For the text-containing cell, return its midpoint in [X, Y] coordinate format. 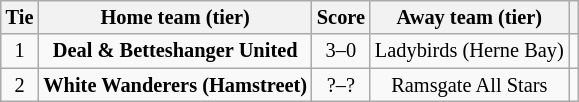
Tie [20, 17]
Home team (tier) [175, 17]
Ladybirds (Herne Bay) [470, 51]
Deal & Betteshanger United [175, 51]
3–0 [341, 51]
?–? [341, 85]
1 [20, 51]
White Wanderers (Hamstreet) [175, 85]
Ramsgate All Stars [470, 85]
Score [341, 17]
Away team (tier) [470, 17]
2 [20, 85]
